Scan for the cell matching the given text and deliver its (X, Y) coordinate at center. 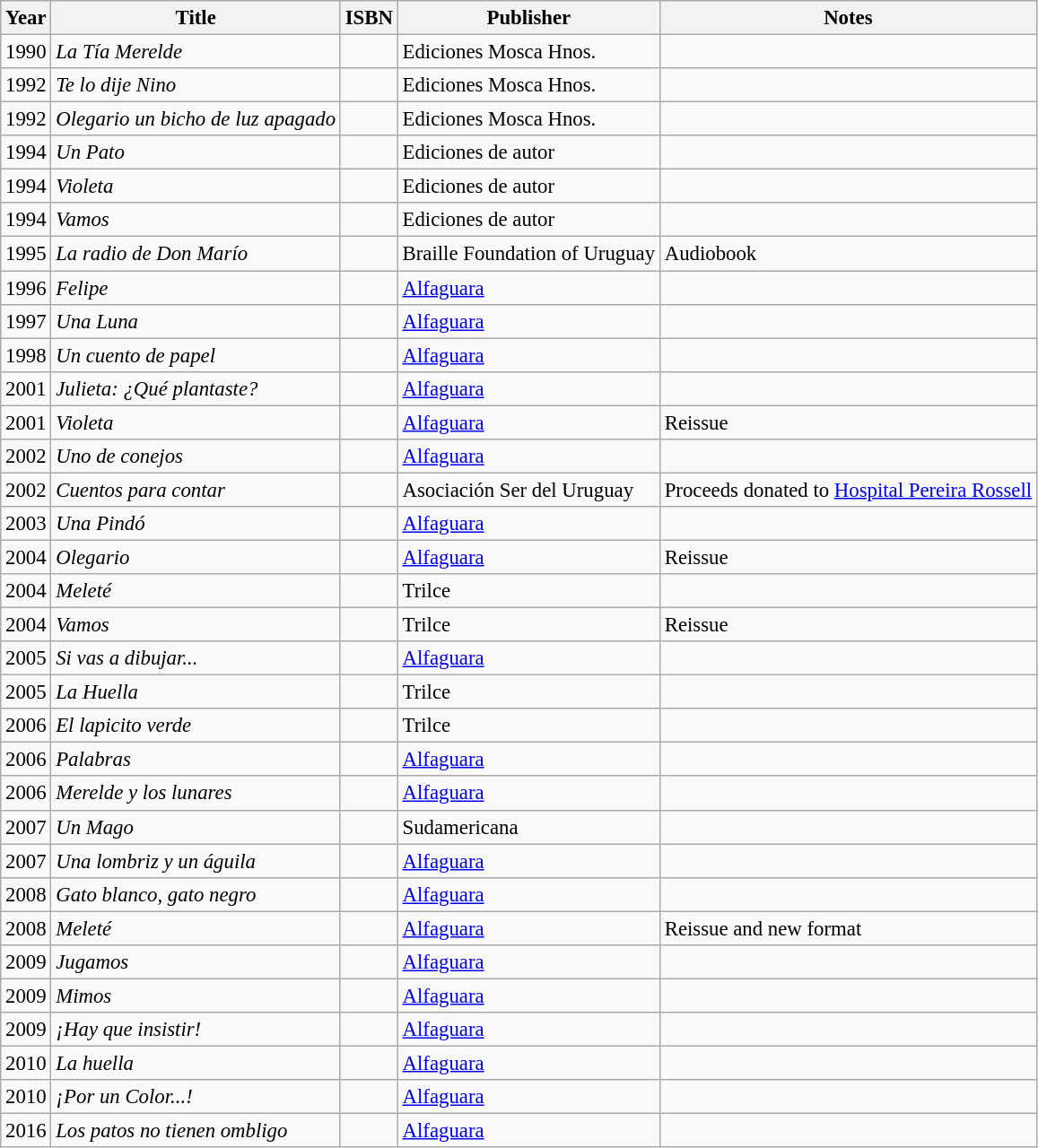
La Huella (196, 692)
1998 (26, 355)
ISBN (369, 18)
Palabras (196, 760)
Sudamericana (528, 827)
Year (26, 18)
Cuentos para contar (196, 490)
2003 (26, 524)
Braille Foundation of Uruguay (528, 254)
Merelde y los lunares (196, 794)
¡Hay que insistir! (196, 1030)
Proceeds donated to Hospital Pereira Rossell (848, 490)
Un Pato (196, 152)
Los patos no tienen ombligo (196, 1131)
1996 (26, 288)
Un cuento de papel (196, 355)
Uno de conejos (196, 457)
El lapicito verde (196, 726)
Una Luna (196, 321)
Un Mago (196, 827)
Julieta: ¿Qué plantaste? (196, 388)
Una lombriz y un águila (196, 861)
Asociación Ser del Uruguay (528, 490)
La radio de Don Marío (196, 254)
1997 (26, 321)
2016 (26, 1131)
La Tía Merelde (196, 52)
1995 (26, 254)
Notes (848, 18)
Gato blanco, gato negro (196, 894)
Audiobook (848, 254)
Te lo dije Nino (196, 85)
1990 (26, 52)
¡Por un Color...! (196, 1097)
Si vas a dibujar... (196, 658)
Olegario un bicho de luz apagado (196, 119)
Jugamos (196, 962)
La huella (196, 1063)
Una Pindó (196, 524)
Reissue and new format (848, 928)
Olegario (196, 557)
Felipe (196, 288)
Title (196, 18)
Mimos (196, 996)
Publisher (528, 18)
